Provide the (x, y) coordinate of the cell's center where the given text is located.  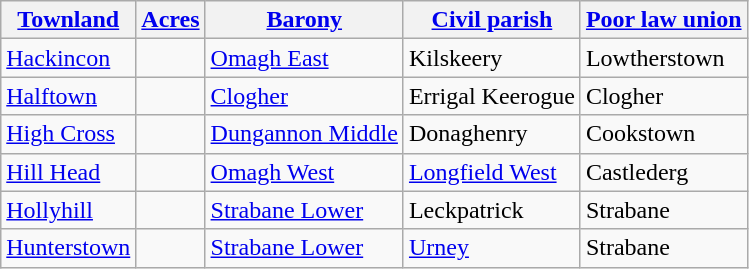
Townland (68, 20)
Omagh East (304, 58)
Civil parish (492, 20)
Poor law union (664, 20)
Errigal Keerogue (492, 96)
Lowtherstown (664, 58)
Dungannon Middle (304, 134)
Castlederg (664, 172)
Urney (492, 248)
Acres (170, 20)
Barony (304, 20)
Hackincon (68, 58)
Longfield West (492, 172)
Donaghenry (492, 134)
Kilskeery (492, 58)
High Cross (68, 134)
Hunterstown (68, 248)
Leckpatrick (492, 210)
Hollyhill (68, 210)
Halftown (68, 96)
Cookstown (664, 134)
Omagh West (304, 172)
Hill Head (68, 172)
